Identify which cell holds the provided text, then report its [x, y] central coordinate. 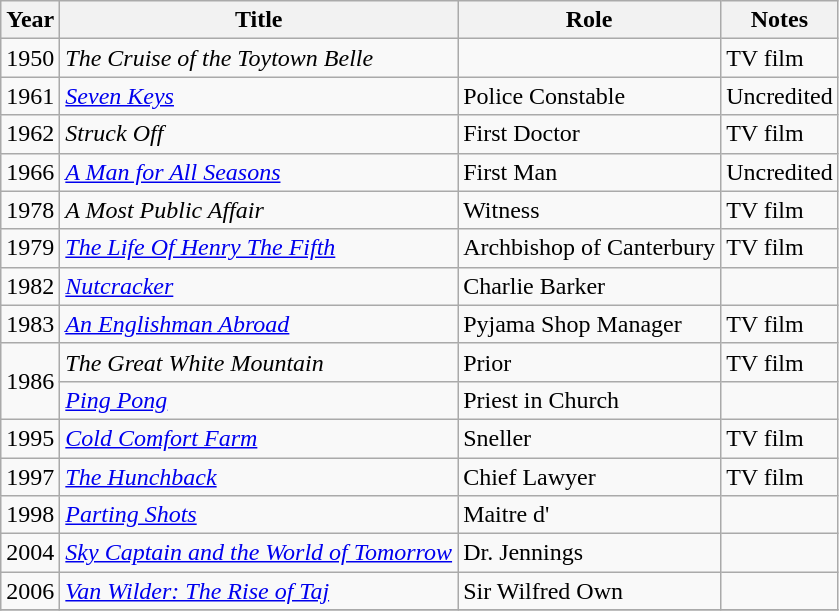
1983 [30, 324]
The Cruise of the Toytown Belle [259, 58]
Sky Captain and the World of Tomorrow [259, 553]
Dr. Jennings [590, 553]
1979 [30, 248]
The Great White Mountain [259, 362]
Archbishop of Canterbury [590, 248]
1962 [30, 134]
Sneller [590, 438]
Police Constable [590, 96]
First Doctor [590, 134]
Prior [590, 362]
Sir Wilfred Own [590, 591]
Cold Comfort Farm [259, 438]
1986 [30, 381]
Maitre d' [590, 515]
1978 [30, 210]
1961 [30, 96]
Ping Pong [259, 400]
A Man for All Seasons [259, 172]
Van Wilder: The Rise of Taj [259, 591]
1998 [30, 515]
First Man [590, 172]
The Life Of Henry The Fifth [259, 248]
A Most Public Affair [259, 210]
1997 [30, 477]
1995 [30, 438]
Priest in Church [590, 400]
Role [590, 20]
2006 [30, 591]
Year [30, 20]
Pyjama Shop Manager [590, 324]
Parting Shots [259, 515]
An Englishman Abroad [259, 324]
Seven Keys [259, 96]
Charlie Barker [590, 286]
Struck Off [259, 134]
The Hunchback [259, 477]
Witness [590, 210]
Notes [780, 20]
1966 [30, 172]
1982 [30, 286]
Nutcracker [259, 286]
Chief Lawyer [590, 477]
Title [259, 20]
2004 [30, 553]
1950 [30, 58]
